Detect which cell encompasses the target text, then output its (X, Y) center coordinate. 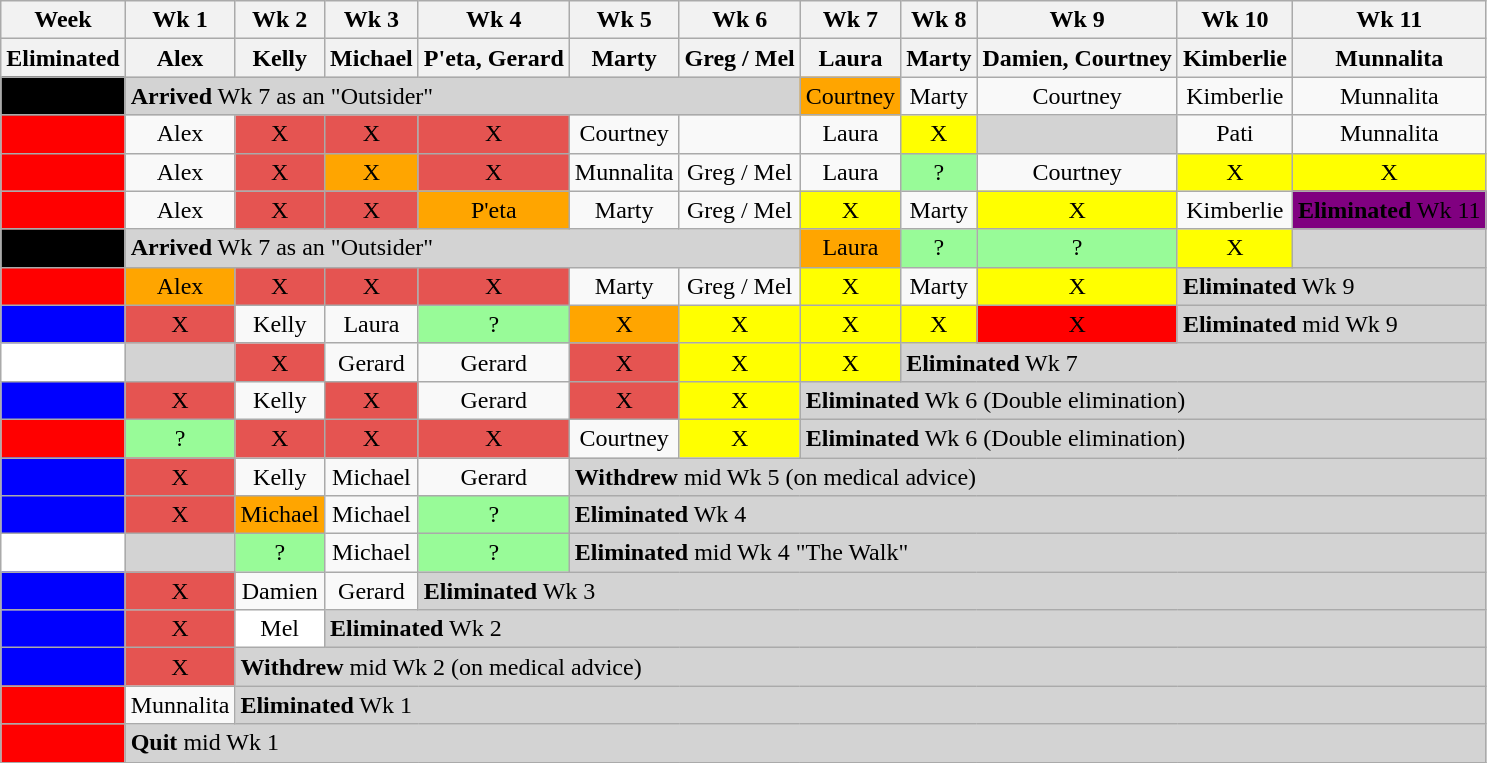
Eliminated (63, 58)
Wk 11 (1389, 20)
Eliminated Wk 3 (952, 591)
Quit mid Wk 1 (806, 743)
Eliminated Wk 9 (1332, 286)
Eliminated mid Wk 9 (1332, 324)
Eliminated Wk 2 (906, 629)
Eliminated mid Wk 4 "The Walk" (1028, 553)
Week (63, 20)
Wk 8 (939, 20)
Wk 5 (624, 20)
P'eta, Gerard (494, 58)
P'eta (494, 210)
Eliminated Wk 1 (860, 705)
Wk 6 (740, 20)
Eliminated Wk 4 (1028, 515)
Pati (1234, 134)
Wk 3 (372, 20)
Eliminated Wk 11 (1389, 210)
Damien, Courtney (1077, 58)
Withdrew mid Wk 2 (on medical advice) (860, 667)
Eliminated Wk 7 (1194, 362)
Mel (280, 629)
Wk 1 (180, 20)
Wk 4 (494, 20)
Wk 10 (1234, 20)
Wk 9 (1077, 20)
Damien (280, 591)
Withdrew mid Wk 5 (on medical advice) (1028, 477)
Wk 2 (280, 20)
Wk 7 (850, 20)
